Return [X, Y] of the center of cell containing provided text 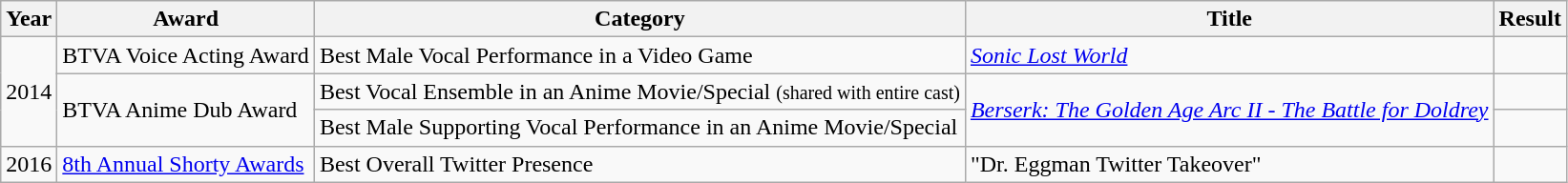
Sonic Lost World [1229, 55]
Best Overall Twitter Presence [639, 164]
2014 [29, 91]
Result [1530, 19]
BTVA Anime Dub Award [186, 110]
"Dr. Eggman Twitter Takeover" [1229, 164]
BTVA Voice Acting Award [186, 55]
Award [186, 19]
Title [1229, 19]
2016 [29, 164]
Category [639, 19]
Best Male Vocal Performance in a Video Game [639, 55]
Berserk: The Golden Age Arc II - The Battle for Doldrey [1229, 110]
Year [29, 19]
8th Annual Shorty Awards [186, 164]
Best Male Supporting Vocal Performance in an Anime Movie/Special [639, 128]
Best Vocal Ensemble in an Anime Movie/Special (shared with entire cast) [639, 91]
